Identify which cell holds the provided text, then report its [x, y] central coordinate. 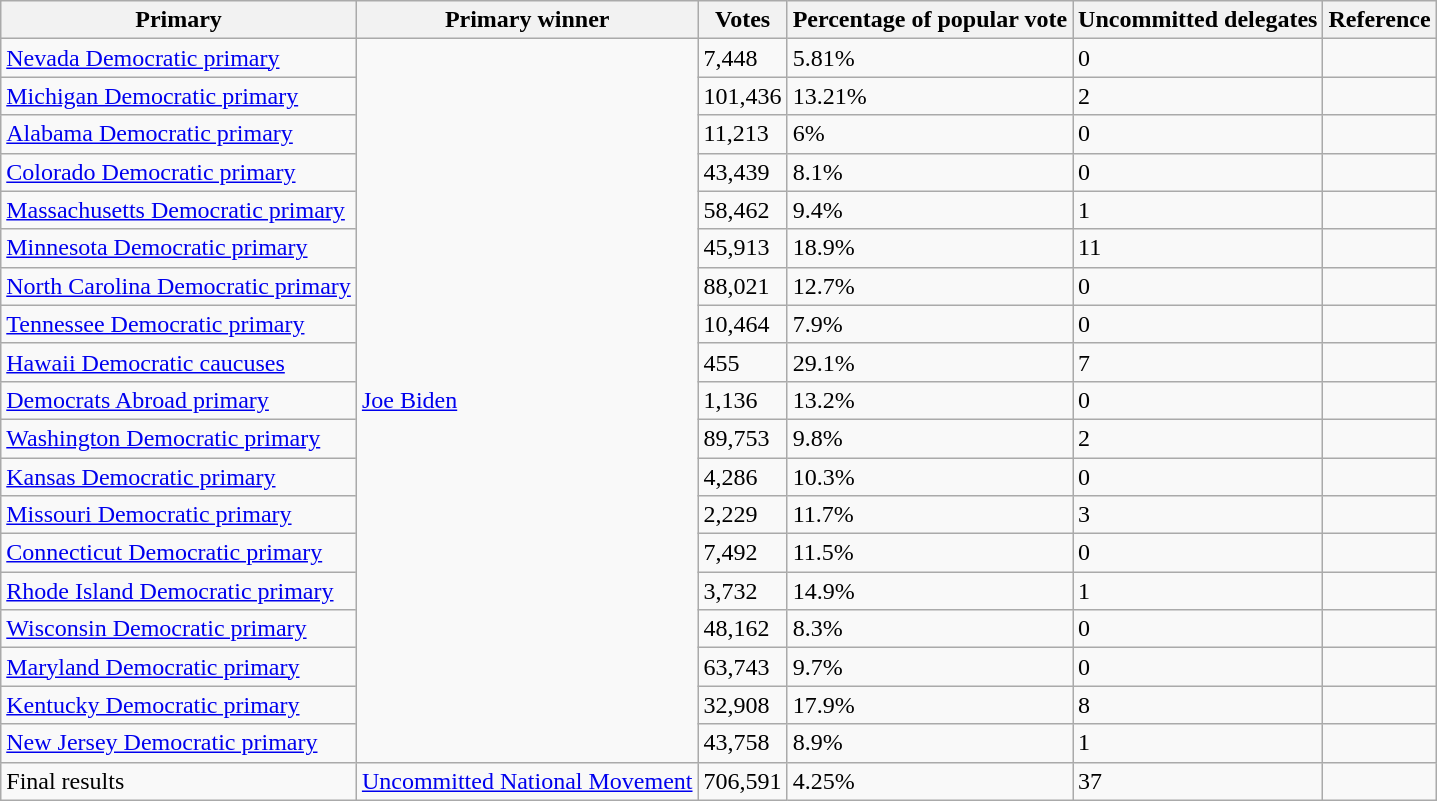
11,213 [742, 134]
37 [1198, 781]
Votes [742, 20]
14.9% [930, 591]
17.9% [930, 705]
9.8% [930, 438]
Primary winner [527, 20]
8.1% [930, 172]
8.3% [930, 629]
7,448 [742, 58]
Uncommitted National Movement [527, 781]
11 [1198, 248]
New Jersey Democratic primary [179, 743]
13.21% [930, 96]
48,162 [742, 629]
3,732 [742, 591]
Joe Biden [527, 400]
32,908 [742, 705]
9.7% [930, 667]
4.25% [930, 781]
Kentucky Democratic primary [179, 705]
Kansas Democratic primary [179, 477]
North Carolina Democratic primary [179, 286]
Final results [179, 781]
3 [1198, 515]
18.9% [930, 248]
89,753 [742, 438]
88,021 [742, 286]
4,286 [742, 477]
43,758 [742, 743]
10.3% [930, 477]
7 [1198, 362]
Alabama Democratic primary [179, 134]
Massachusetts Democratic primary [179, 210]
10,464 [742, 324]
Missouri Democratic primary [179, 515]
Democrats Abroad primary [179, 400]
11.5% [930, 553]
5.81% [930, 58]
8 [1198, 705]
Tennessee Democratic primary [179, 324]
455 [742, 362]
Hawaii Democratic caucuses [179, 362]
45,913 [742, 248]
Nevada Democratic primary [179, 58]
Wisconsin Democratic primary [179, 629]
12.7% [930, 286]
Colorado Democratic primary [179, 172]
706,591 [742, 781]
Michigan Democratic primary [179, 96]
Connecticut Democratic primary [179, 553]
7.9% [930, 324]
9.4% [930, 210]
13.2% [930, 400]
Maryland Democratic primary [179, 667]
Percentage of popular vote [930, 20]
Washington Democratic primary [179, 438]
6% [930, 134]
Minnesota Democratic primary [179, 248]
29.1% [930, 362]
8.9% [930, 743]
101,436 [742, 96]
Rhode Island Democratic primary [179, 591]
7,492 [742, 553]
58,462 [742, 210]
43,439 [742, 172]
63,743 [742, 667]
Reference [1380, 20]
2,229 [742, 515]
11.7% [930, 515]
Primary [179, 20]
1,136 [742, 400]
Uncommitted delegates [1198, 20]
